Locate the cell with the specified text and output its (X, Y) center coordinate. 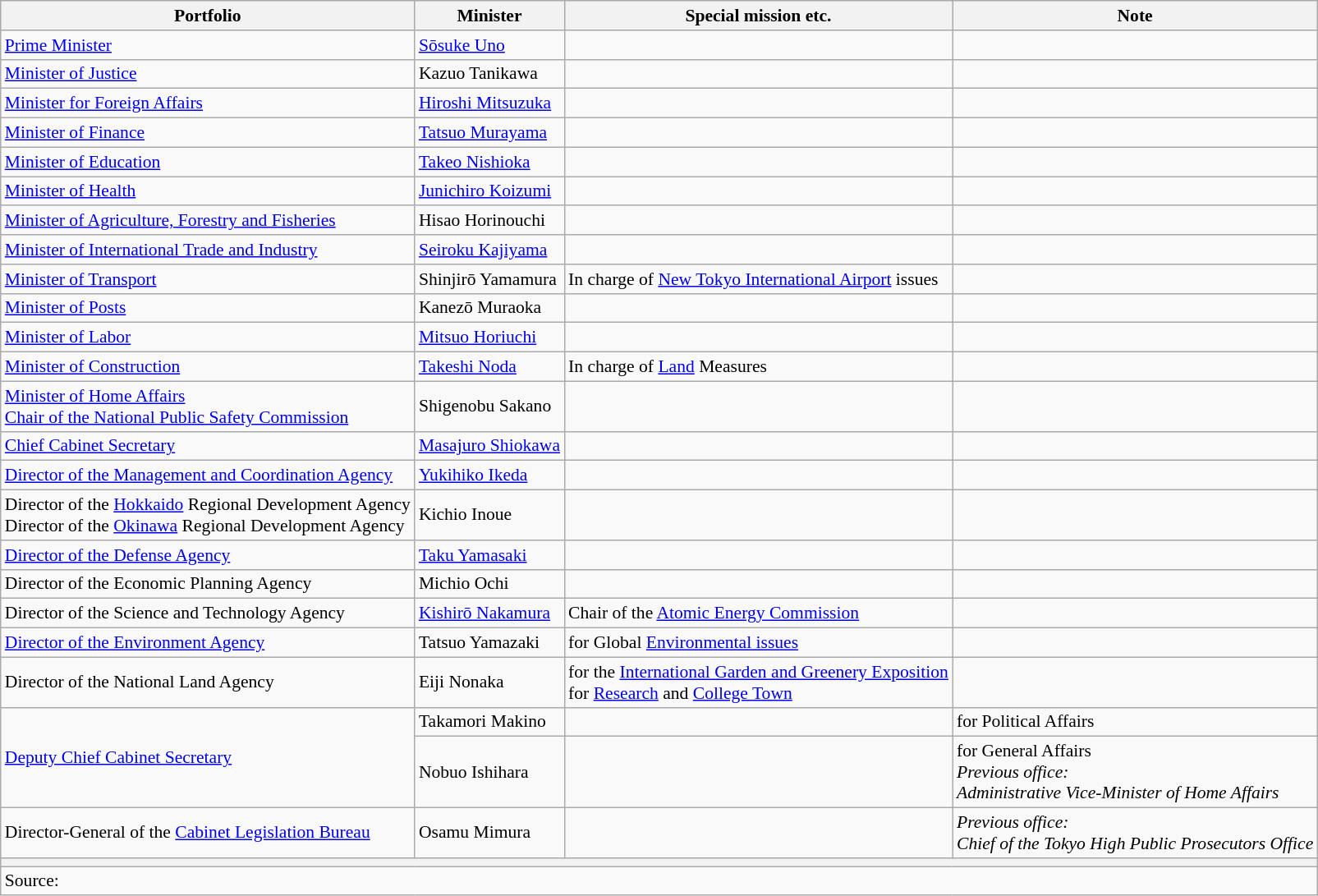
Minister of Agriculture, Forestry and Fisheries (208, 221)
Nobuo Ishihara (489, 772)
Director of the Environment Agency (208, 643)
Masajuro Shiokawa (489, 446)
Minister of International Trade and Industry (208, 250)
for the International Garden and Greenery Expositionfor Research and College Town (759, 682)
In charge of New Tokyo International Airport issues (759, 279)
Source: (659, 881)
Prime Minister (208, 45)
Note (1135, 16)
Chief Cabinet Secretary (208, 446)
Portfolio (208, 16)
Minister of Construction (208, 367)
Minister of Health (208, 191)
Osamu Mimura (489, 833)
Seiroku Kajiyama (489, 250)
Sōsuke Uno (489, 45)
Minister of Education (208, 162)
Minister of Posts (208, 308)
Tatsuo Murayama (489, 133)
Yukihiko Ikeda (489, 476)
Director of the Hokkaido Regional Development AgencyDirector of the Okinawa Regional Development Agency (208, 516)
Shigenobu Sakano (489, 406)
Director of the Economic Planning Agency (208, 584)
Shinjirō Yamamura (489, 279)
Kichio Inoue (489, 516)
Director of the Science and Technology Agency (208, 613)
Junichiro Koizumi (489, 191)
for Political Affairs (1135, 722)
Minister of Labor (208, 338)
Takeshi Noda (489, 367)
Hisao Horinouchi (489, 221)
Kanezō Muraoka (489, 308)
Minister for Foreign Affairs (208, 103)
Kazuo Tanikawa (489, 74)
Deputy Chief Cabinet Secretary (208, 757)
Director of the Defense Agency (208, 555)
Chair of the Atomic Energy Commission (759, 613)
Michio Ochi (489, 584)
In charge of Land Measures (759, 367)
Director of the Management and Coordination Agency (208, 476)
Minister of Home AffairsChair of the National Public Safety Commission (208, 406)
Hiroshi Mitsuzuka (489, 103)
Director of the National Land Agency (208, 682)
for General AffairsPrevious office:Administrative Vice-Minister of Home Affairs (1135, 772)
Minister of Justice (208, 74)
Mitsuo Horiuchi (489, 338)
Eiji Nonaka (489, 682)
Tatsuo Yamazaki (489, 643)
Previous office:Chief of the Tokyo High Public Prosecutors Office (1135, 833)
Director-General of the Cabinet Legislation Bureau (208, 833)
Takeo Nishioka (489, 162)
for Global Environmental issues (759, 643)
Minister (489, 16)
Kishirō Nakamura (489, 613)
Taku Yamasaki (489, 555)
Minister of Finance (208, 133)
Minister of Transport (208, 279)
Takamori Makino (489, 722)
Special mission etc. (759, 16)
